For the text-containing cell, return its midpoint in (x, y) coordinate format. 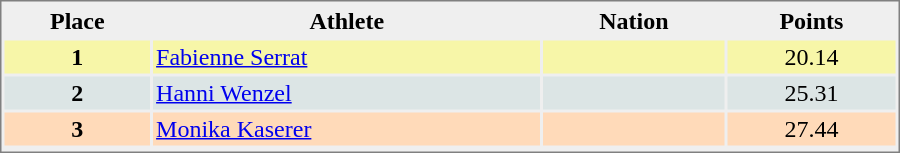
Fabienne Serrat (346, 56)
Athlete (346, 20)
2 (77, 92)
Nation (634, 20)
1 (77, 56)
Hanni Wenzel (346, 92)
Points (811, 20)
Place (77, 20)
20.14 (811, 56)
3 (77, 128)
Monika Kaserer (346, 128)
27.44 (811, 128)
25.31 (811, 92)
